Search for the cell housing the specified text and yield its (X, Y) center coordinate. 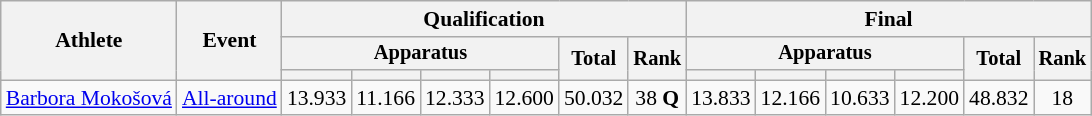
48.832 (998, 98)
50.032 (594, 98)
12.200 (930, 98)
Event (230, 40)
10.633 (860, 98)
13.933 (316, 98)
11.166 (386, 98)
12.333 (454, 98)
Athlete (89, 40)
13.833 (720, 98)
12.166 (790, 98)
12.600 (524, 98)
All-around (230, 98)
Barbora Mokošová (89, 98)
Final (888, 19)
Qualification (484, 19)
18 (1063, 98)
38 Q (657, 98)
